Return the (X, Y) coordinate for the center point of the cell that contains the specified text.  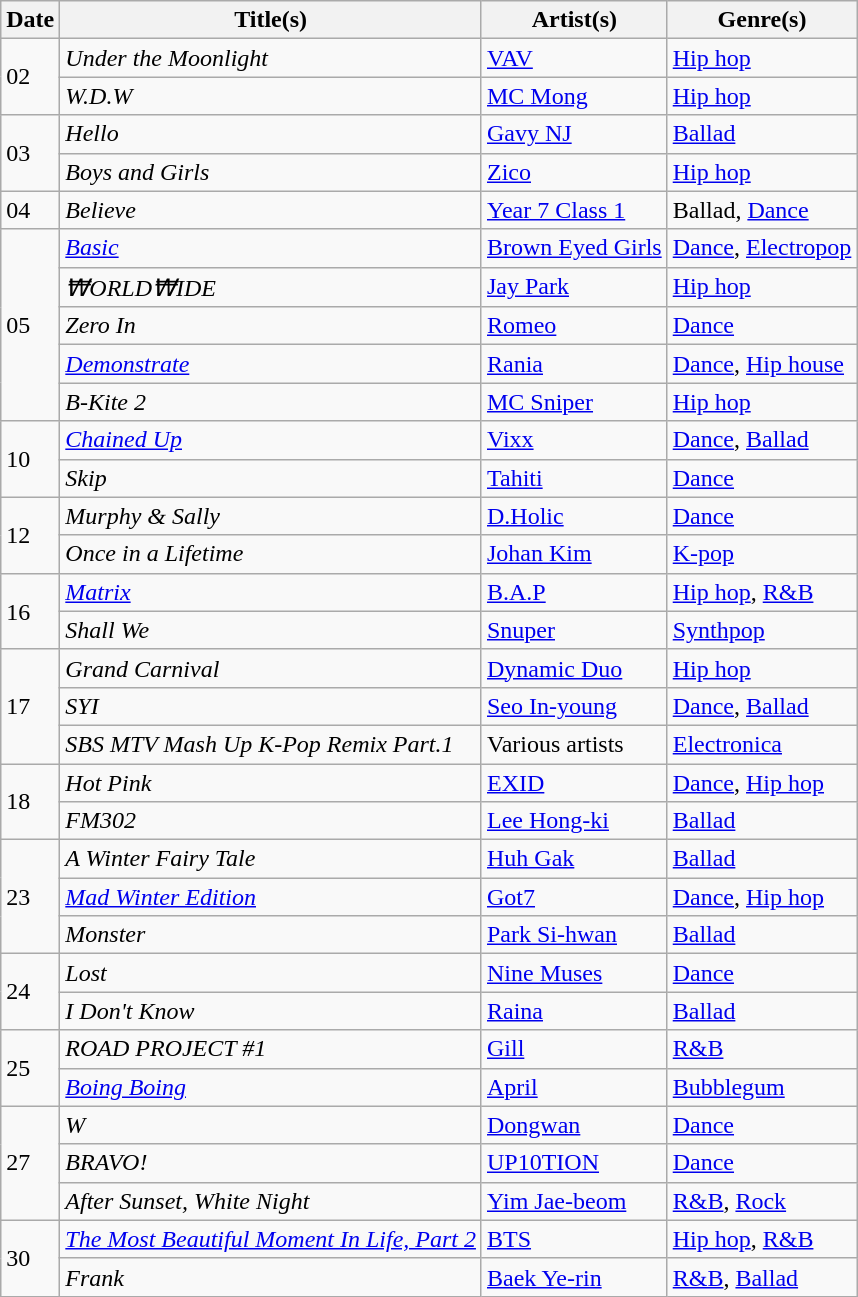
EXID (574, 783)
Yim Jae-beom (574, 1201)
02 (30, 77)
R&B, Ballad (762, 1277)
30 (30, 1258)
Ballad, Dance (762, 210)
04 (30, 210)
Seo In-young (574, 706)
Murphy & Sally (271, 516)
Hot Pink (271, 783)
MC Mong (574, 96)
24 (30, 992)
Gavy NJ (574, 134)
Basic (271, 248)
Boing Boing (271, 1087)
FM302 (271, 821)
D.Holic (574, 516)
I Don't Know (271, 1011)
W (271, 1125)
April (574, 1087)
Snuper (574, 630)
MC Sniper (574, 402)
B-Kite 2 (271, 402)
Title(s) (271, 20)
B.A.P (574, 592)
Matrix (271, 592)
Gill (574, 1049)
R&B, Rock (762, 1201)
23 (30, 897)
Bubblegum (762, 1087)
Synthpop (762, 630)
Demonstrate (271, 364)
Zico (574, 172)
03 (30, 153)
Artist(s) (574, 20)
The Most Beautiful Moment In Life, Part 2 (271, 1239)
VAV (574, 58)
Electronica (762, 744)
Shall We (271, 630)
Rania (574, 364)
Frank (271, 1277)
16 (30, 611)
Romeo (574, 326)
Skip (271, 478)
R&B (762, 1049)
After Sunset, White Night (271, 1201)
ROAD PROJECT #1 (271, 1049)
UP10TION (574, 1163)
Huh Gak (574, 859)
Various artists (574, 744)
Tahiti (574, 478)
18 (30, 802)
Boys and Girls (271, 172)
SYI (271, 706)
K-pop (762, 554)
₩ORLD₩IDE (271, 287)
Baek Ye-rin (574, 1277)
W.D.W (271, 96)
SBS MTV Mash Up K-Pop Remix Part.1 (271, 744)
12 (30, 535)
25 (30, 1068)
Dynamic Duo (574, 668)
Believe (271, 210)
Dongwan (574, 1125)
Grand Carnival (271, 668)
Genre(s) (762, 20)
Zero In (271, 326)
Monster (271, 935)
Nine Muses (574, 973)
Got7 (574, 897)
Date (30, 20)
Park Si-hwan (574, 935)
Jay Park (574, 287)
Johan Kim (574, 554)
Hello (271, 134)
BTS (574, 1239)
Dance, Electropop (762, 248)
Raina (574, 1011)
Year 7 Class 1 (574, 210)
Under the Moonlight (271, 58)
Lost (271, 973)
05 (30, 325)
27 (30, 1163)
Lee Hong-ki (574, 821)
Vixx (574, 440)
Mad Winter Edition (271, 897)
Dance, Hip house (762, 364)
17 (30, 706)
Once in a Lifetime (271, 554)
Brown Eyed Girls (574, 248)
A Winter Fairy Tale (271, 859)
BRAVO! (271, 1163)
10 (30, 459)
Chained Up (271, 440)
